Output the [X, Y] coordinate of the center of the cell containing the given text.  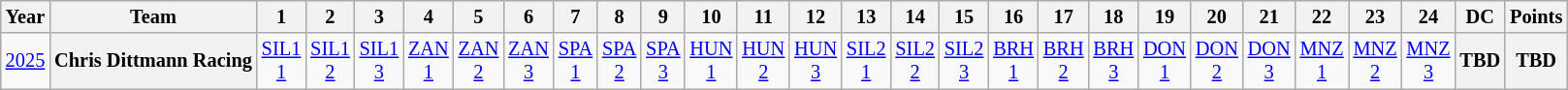
12 [816, 16]
7 [576, 16]
MNZ2 [1375, 61]
HUN1 [711, 61]
BRH3 [1113, 61]
Chris Dittmann Racing [153, 61]
14 [914, 16]
15 [964, 16]
6 [528, 16]
SIL13 [379, 61]
ZAN3 [528, 61]
8 [619, 16]
SIL21 [866, 61]
13 [866, 16]
Team [153, 16]
Year [25, 16]
HUN2 [763, 61]
DON2 [1217, 61]
DON3 [1269, 61]
HUN3 [816, 61]
24 [1429, 16]
ZAN2 [479, 61]
9 [663, 16]
SPA3 [663, 61]
2025 [25, 61]
11 [763, 16]
DON1 [1165, 61]
SIL22 [914, 61]
BRH1 [1013, 61]
BRH2 [1064, 61]
20 [1217, 16]
21 [1269, 16]
1 [281, 16]
16 [1013, 16]
2 [330, 16]
10 [711, 16]
23 [1375, 16]
SPA1 [576, 61]
18 [1113, 16]
DC [1481, 16]
22 [1323, 16]
ZAN1 [429, 61]
Points [1536, 16]
SIL23 [964, 61]
17 [1064, 16]
SPA2 [619, 61]
19 [1165, 16]
3 [379, 16]
MNZ3 [1429, 61]
SIL11 [281, 61]
SIL12 [330, 61]
4 [429, 16]
5 [479, 16]
MNZ1 [1323, 61]
